Return the [X, Y] coordinate for the center point of the cell that contains the specified text.  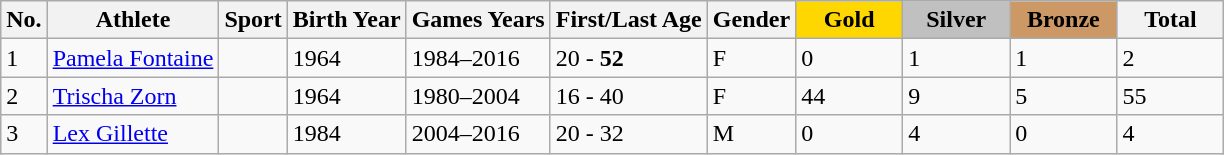
Games Years [478, 20]
Pamela Fontaine [133, 58]
5 [1064, 96]
1984–2016 [478, 58]
Silver [956, 20]
First/Last Age [628, 20]
No. [24, 20]
Lex Gillette [133, 134]
Sport [253, 20]
44 [850, 96]
Total [1170, 20]
Birth Year [346, 20]
Gender [751, 20]
55 [1170, 96]
20 - 32 [628, 134]
9 [956, 96]
20 - 52 [628, 58]
Athlete [133, 20]
Trischa Zorn [133, 96]
16 - 40 [628, 96]
1984 [346, 134]
2004–2016 [478, 134]
3 [24, 134]
M [751, 134]
Bronze [1064, 20]
Gold [850, 20]
1980–2004 [478, 96]
